From the cell containing the given text, extract its center point as (X, Y) coordinate. 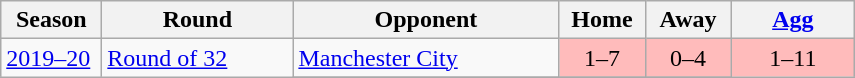
Agg (793, 20)
2019–20 (52, 58)
0–4 (688, 58)
1–11 (793, 58)
Opponent (426, 20)
1–7 (602, 58)
Manchester City (426, 58)
Away (688, 20)
Home (602, 20)
Round (198, 20)
Season (52, 20)
Round of 32 (198, 58)
